Locate the cell with the specified text and output its (x, y) center coordinate. 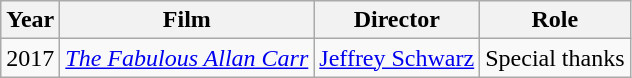
Year (30, 20)
Film (187, 20)
Jeffrey Schwarz (397, 58)
The Fabulous Allan Carr (187, 58)
Role (555, 20)
Special thanks (555, 58)
Director (397, 20)
2017 (30, 58)
